Search for the cell housing the specified text and yield its [X, Y] center coordinate. 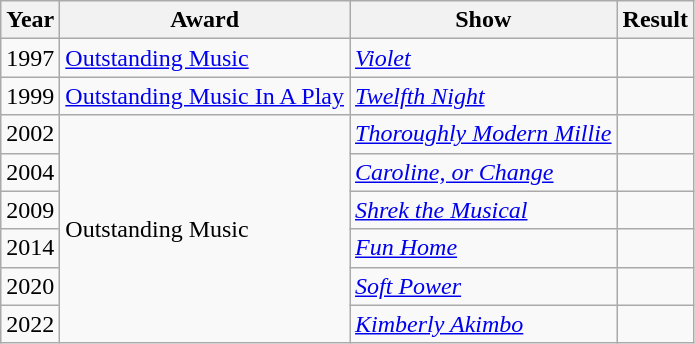
Shrek the Musical [484, 210]
Soft Power [484, 286]
Fun Home [484, 248]
2020 [30, 286]
Result [655, 20]
Kimberly Akimbo [484, 324]
Year [30, 20]
Thoroughly Modern Millie [484, 134]
1999 [30, 96]
Show [484, 20]
2002 [30, 134]
2014 [30, 248]
2004 [30, 172]
2009 [30, 210]
1997 [30, 58]
Award [205, 20]
Violet [484, 58]
Caroline, or Change [484, 172]
2022 [30, 324]
Outstanding Music In A Play [205, 96]
Twelfth Night [484, 96]
